Detect which cell encompasses the target text, then output its [X, Y] center coordinate. 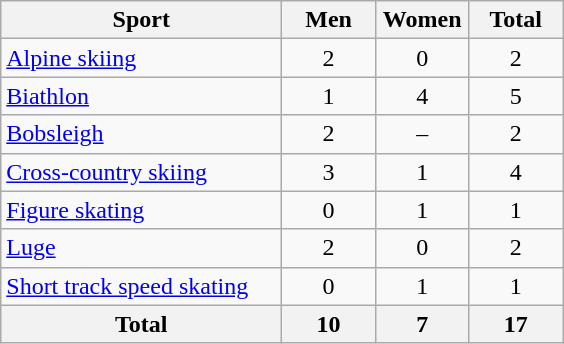
5 [516, 96]
Short track speed skating [142, 286]
– [422, 134]
Women [422, 20]
7 [422, 324]
17 [516, 324]
Alpine skiing [142, 58]
Men [329, 20]
Biathlon [142, 96]
3 [329, 172]
Figure skating [142, 210]
10 [329, 324]
Sport [142, 20]
Cross-country skiing [142, 172]
Bobsleigh [142, 134]
Luge [142, 248]
